Extract the [X, Y] coordinate from the center of the cell holding the provided text.  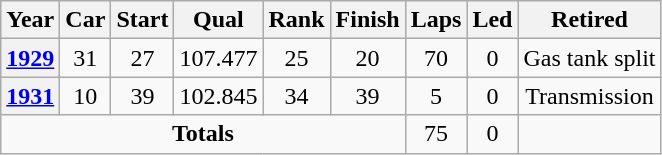
Totals [203, 134]
27 [142, 58]
Year [30, 20]
Car [86, 20]
1931 [30, 96]
20 [368, 58]
75 [436, 134]
Transmission [590, 96]
Laps [436, 20]
5 [436, 96]
Qual [218, 20]
34 [296, 96]
1929 [30, 58]
Led [492, 20]
31 [86, 58]
Rank [296, 20]
10 [86, 96]
Retired [590, 20]
70 [436, 58]
102.845 [218, 96]
Gas tank split [590, 58]
107.477 [218, 58]
25 [296, 58]
Finish [368, 20]
Start [142, 20]
